Provide the [X, Y] coordinate of the cell's center where the given text is located.  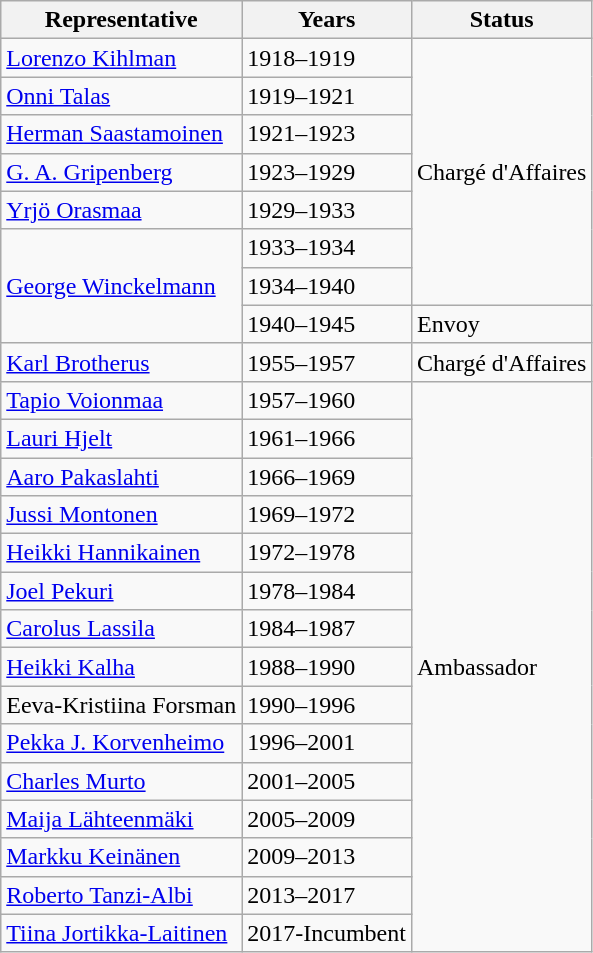
1972–1978 [327, 553]
1961–1966 [327, 438]
Joel Pekuri [122, 591]
1929–1933 [327, 210]
1918–1919 [327, 58]
Onni Talas [122, 96]
1988–1990 [327, 667]
2001–2005 [327, 781]
1966–1969 [327, 477]
1990–1996 [327, 705]
1996–2001 [327, 743]
1923–1929 [327, 172]
Years [327, 20]
Aaro Pakaslahti [122, 477]
Charles Murto [122, 781]
Heikki Hannikainen [122, 553]
Representative [122, 20]
Ambassador [501, 666]
1969–1972 [327, 515]
Tapio Voionmaa [122, 400]
1934–1940 [327, 286]
1921–1923 [327, 134]
Yrjö Orasmaa [122, 210]
1955–1957 [327, 362]
Lorenzo Kihlman [122, 58]
Herman Saastamoinen [122, 134]
Jussi Montonen [122, 515]
2017-Incumbent [327, 933]
1933–1934 [327, 248]
Heikki Kalha [122, 667]
1957–1960 [327, 400]
1984–1987 [327, 629]
Maija Lähteenmäki [122, 819]
Carolus Lassila [122, 629]
Karl Brotherus [122, 362]
Lauri Hjelt [122, 438]
Markku Keinänen [122, 857]
Eeva-Kristiina Forsman [122, 705]
Envoy [501, 324]
2013–2017 [327, 895]
2005–2009 [327, 819]
Status [501, 20]
Roberto Tanzi-Albi [122, 895]
1919–1921 [327, 96]
George Winckelmann [122, 286]
2009–2013 [327, 857]
Pekka J. Korvenheimo [122, 743]
1940–1945 [327, 324]
G. A. Gripenberg [122, 172]
1978–1984 [327, 591]
Tiina Jortikka-Laitinen [122, 933]
